Detect which cell encompasses the target text, then output its [x, y] center coordinate. 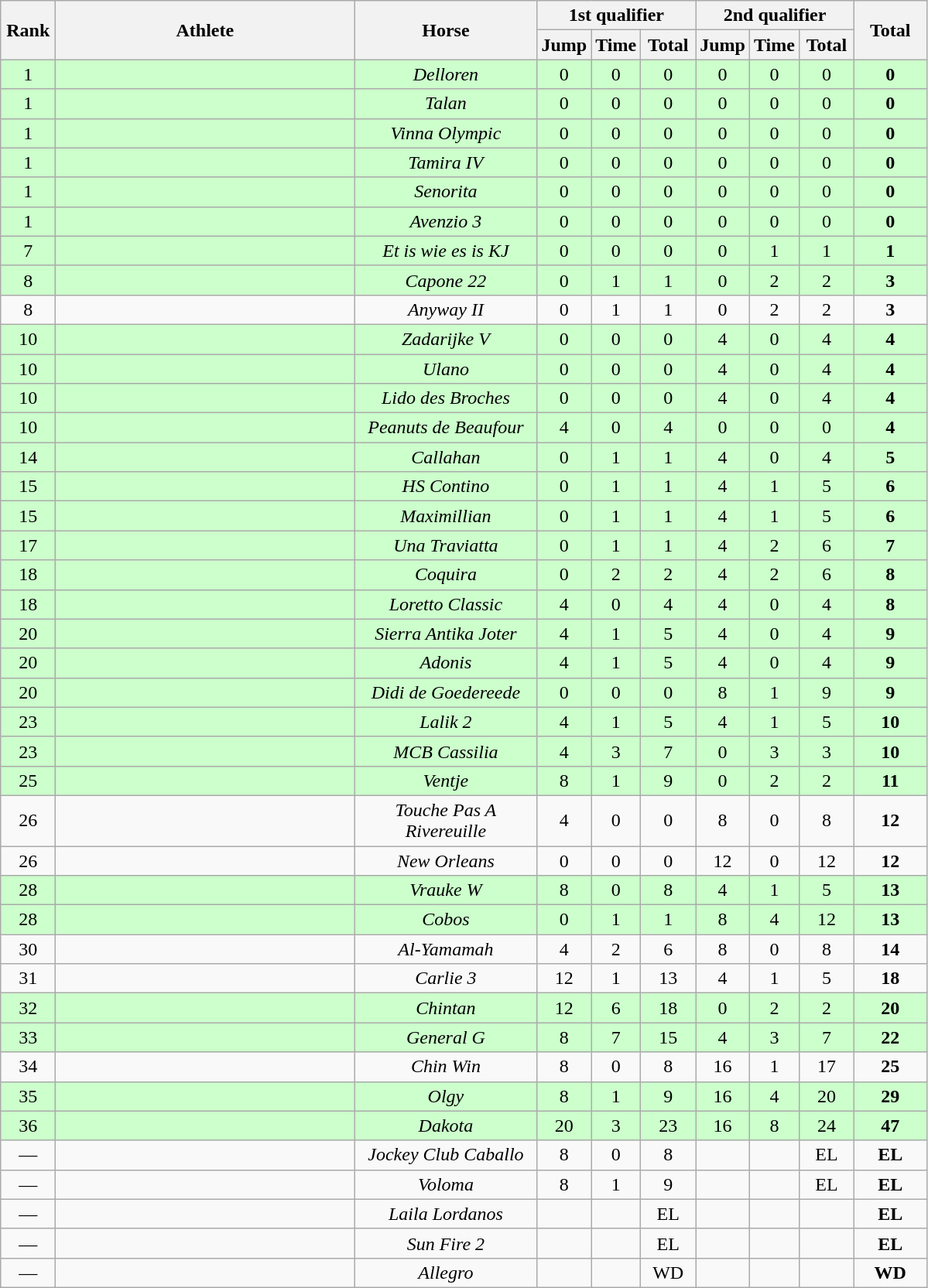
Senorita [446, 192]
Et is wie es is KJ [446, 251]
Athlete [205, 30]
Horse [446, 30]
Talan [446, 104]
Coquira [446, 575]
Anyway II [446, 309]
Loretto Classic [446, 604]
Zadarijke V [446, 339]
Chin Win [446, 1067]
Vinna Olympic [446, 133]
Callahan [446, 457]
Sierra Antika Joter [446, 634]
Chintan [446, 1008]
General G [446, 1037]
Jockey Club Caballo [446, 1155]
Delloren [446, 74]
29 [890, 1096]
35 [28, 1096]
Una Traviatta [446, 545]
Lalik 2 [446, 722]
Ventje [446, 781]
1st qualifier [616, 15]
2nd qualifier [776, 15]
Al-Yamamah [446, 949]
Dakota [446, 1126]
Capone 22 [446, 280]
Carlie 3 [446, 979]
47 [890, 1126]
Vrauke W [446, 890]
Cobos [446, 920]
New Orleans [446, 861]
Allegro [446, 1273]
22 [890, 1037]
Maximillian [446, 516]
Touche Pas A Rivereuille [446, 820]
31 [28, 979]
Peanuts de Beaufour [446, 428]
24 [827, 1126]
Lido des Broches [446, 398]
11 [890, 781]
Sun Fire 2 [446, 1243]
33 [28, 1037]
Tamira IV [446, 162]
Didi de Goedereede [446, 692]
MCB Cassilia [446, 751]
HS Contino [446, 487]
Olgy [446, 1096]
Voloma [446, 1184]
32 [28, 1008]
Adonis [446, 663]
Ulano [446, 369]
Rank [28, 30]
30 [28, 949]
34 [28, 1067]
Avenzio 3 [446, 221]
36 [28, 1126]
Laila Lordanos [446, 1214]
